Find where the given text appears and provide that cell's center as [x, y] coordinate. 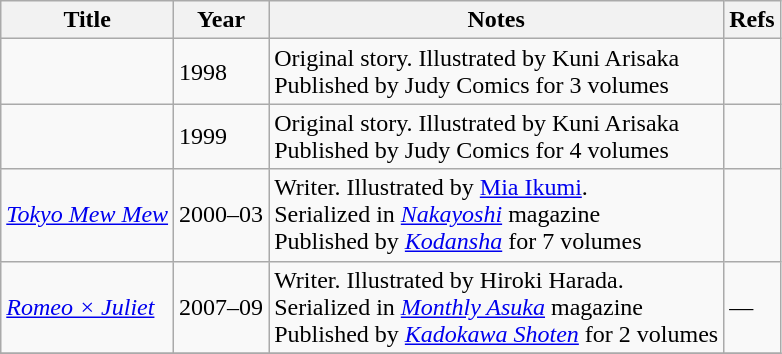
2000–03 [222, 215]
Title [88, 20]
Year [222, 20]
Original story. Illustrated by Kuni ArisakaPublished by Judy Comics for 3 volumes [496, 72]
Original story. Illustrated by Kuni ArisakaPublished by Judy Comics for 4 volumes [496, 136]
Notes [496, 20]
Romeo × Juliet [88, 307]
1999 [222, 136]
— [752, 307]
Writer. Illustrated by Mia Ikumi.Serialized in Nakayoshi magazinePublished by Kodansha for 7 volumes [496, 215]
Tokyo Mew Mew [88, 215]
2007–09 [222, 307]
1998 [222, 72]
Refs [752, 20]
Writer. Illustrated by Hiroki Harada.Serialized in Monthly Asuka magazinePublished by Kadokawa Shoten for 2 volumes [496, 307]
